Output the [X, Y] coordinate of the center of the cell containing the given text.  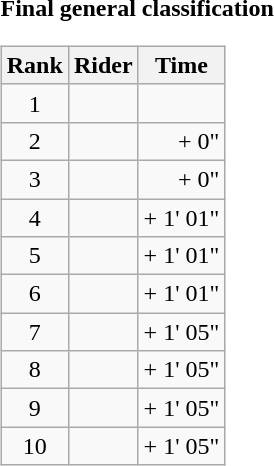
9 [34, 408]
10 [34, 446]
1 [34, 103]
Rider [103, 65]
8 [34, 370]
3 [34, 179]
2 [34, 141]
5 [34, 256]
6 [34, 294]
Time [182, 65]
Rank [34, 65]
7 [34, 332]
4 [34, 217]
